Capture the cell that displays the provided text and extract its [x, y] central coordinate. 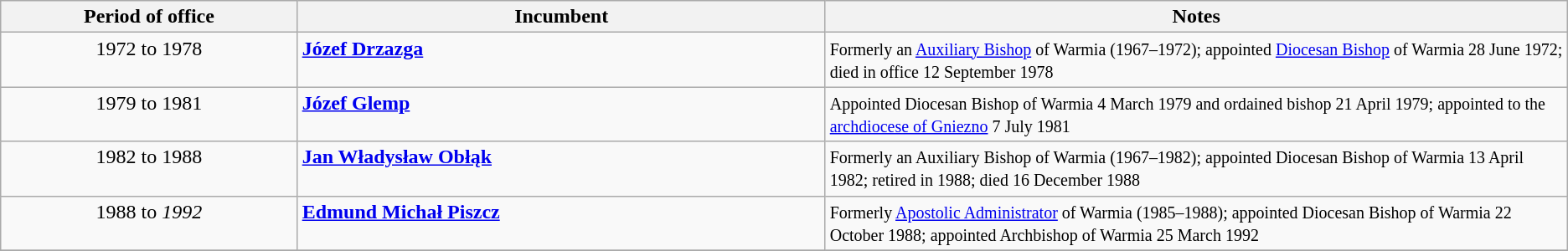
Notes [1196, 17]
Formerly an Auxiliary Bishop of Warmia (1967–1982); appointed Diocesan Bishop of Warmia 13 April 1982; retired in 1988; died 16 December 1988 [1196, 169]
Period of office [149, 17]
Jan Władysław Obłąk [561, 169]
Edmund Michał Piszcz [561, 223]
1988 to 1992 [149, 223]
Józef Glemp [561, 114]
1979 to 1981 [149, 114]
Incumbent [561, 17]
1972 to 1978 [149, 60]
Formerly an Auxiliary Bishop of Warmia (1967–1972); appointed Diocesan Bishop of Warmia 28 June 1972; died in office 12 September 1978 [1196, 60]
1982 to 1988 [149, 169]
Appointed Diocesan Bishop of Warmia 4 March 1979 and ordained bishop 21 April 1979; appointed to the archdiocese of Gniezno 7 July 1981 [1196, 114]
Józef Drzazga [561, 60]
